For the text-containing cell, return its midpoint in [X, Y] coordinate format. 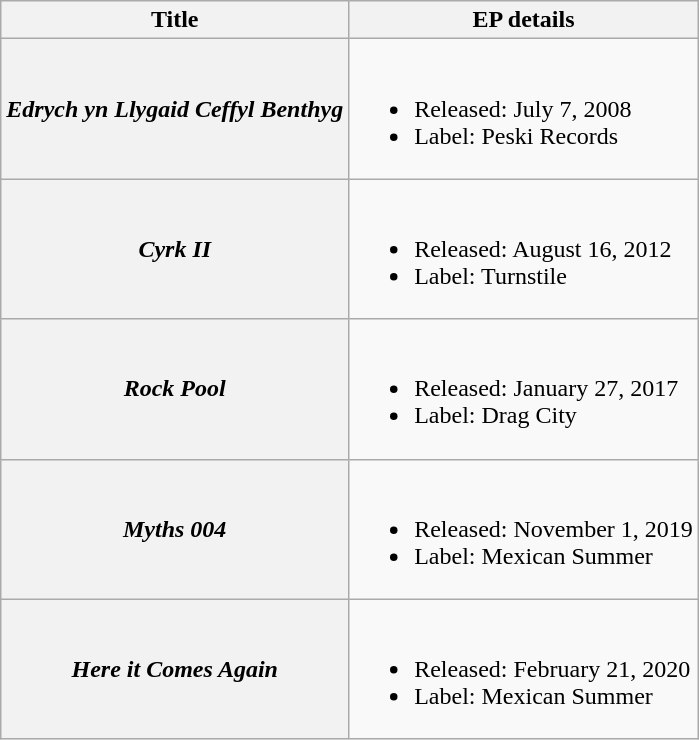
Released: November 1, 2019Label: Mexican Summer [524, 529]
Here it Comes Again [175, 669]
Released: July 7, 2008Label: Peski Records [524, 109]
EP details [524, 20]
Cyrk II [175, 249]
Released: January 27, 2017Label: Drag City [524, 389]
Rock Pool [175, 389]
Released: August 16, 2012Label: Turnstile [524, 249]
Released: February 21, 2020Label: Mexican Summer [524, 669]
Myths 004 [175, 529]
Edrych yn Llygaid Ceffyl Benthyg [175, 109]
Title [175, 20]
